For the text-containing cell, return its midpoint in [x, y] coordinate format. 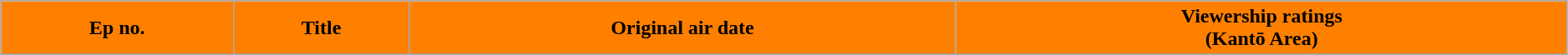
Title [322, 28]
Ep no. [117, 28]
Original air date [683, 28]
Viewership ratings(Kantō Area) [1261, 28]
